For the text-containing cell, return its midpoint in (x, y) coordinate format. 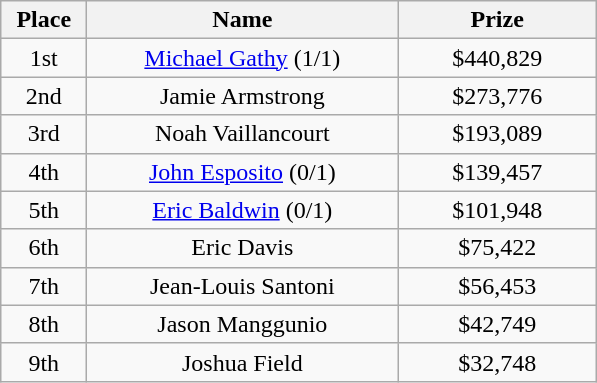
2nd (44, 96)
1st (44, 58)
$139,457 (498, 172)
Prize (498, 20)
Eric Davis (242, 248)
John Esposito (0/1) (242, 172)
$193,089 (498, 134)
Noah Vaillancourt (242, 134)
$56,453 (498, 286)
4th (44, 172)
Jason Manggunio (242, 324)
Eric Baldwin (0/1) (242, 210)
Jean-Louis Santoni (242, 286)
$440,829 (498, 58)
5th (44, 210)
Place (44, 20)
Joshua Field (242, 362)
Michael Gathy (1/1) (242, 58)
Name (242, 20)
$273,776 (498, 96)
8th (44, 324)
6th (44, 248)
$32,748 (498, 362)
$42,749 (498, 324)
Jamie Armstrong (242, 96)
$101,948 (498, 210)
9th (44, 362)
7th (44, 286)
3rd (44, 134)
$75,422 (498, 248)
